Determine the [x, y] coordinate at the center of the cell enclosing the given text.  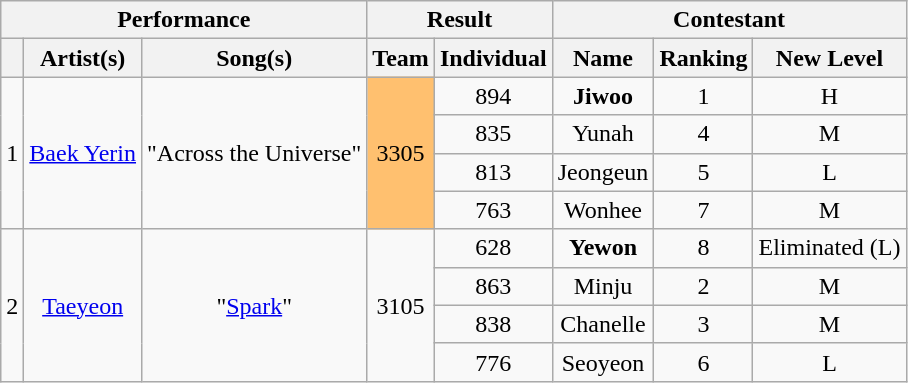
Taeyeon [83, 305]
6 [704, 362]
"Across the Universe" [254, 153]
Jeongeun [603, 172]
894 [493, 96]
Performance [184, 20]
Wonhee [603, 210]
Name [603, 58]
Individual [493, 58]
Contestant [729, 20]
Baek Yerin [83, 153]
3305 [401, 153]
3105 [401, 305]
Yewon [603, 248]
4 [704, 134]
3 [704, 324]
863 [493, 286]
813 [493, 172]
Chanelle [603, 324]
763 [493, 210]
Team [401, 58]
Song(s) [254, 58]
H [830, 96]
Artist(s) [83, 58]
Minju [603, 286]
Ranking [704, 58]
776 [493, 362]
835 [493, 134]
5 [704, 172]
Jiwoo [603, 96]
838 [493, 324]
8 [704, 248]
7 [704, 210]
New Level [830, 58]
Result [460, 20]
628 [493, 248]
"Spark" [254, 305]
Yunah [603, 134]
Seoyeon [603, 362]
Eliminated (L) [830, 248]
